Find where the given text appears and provide that cell's center as [x, y] coordinate. 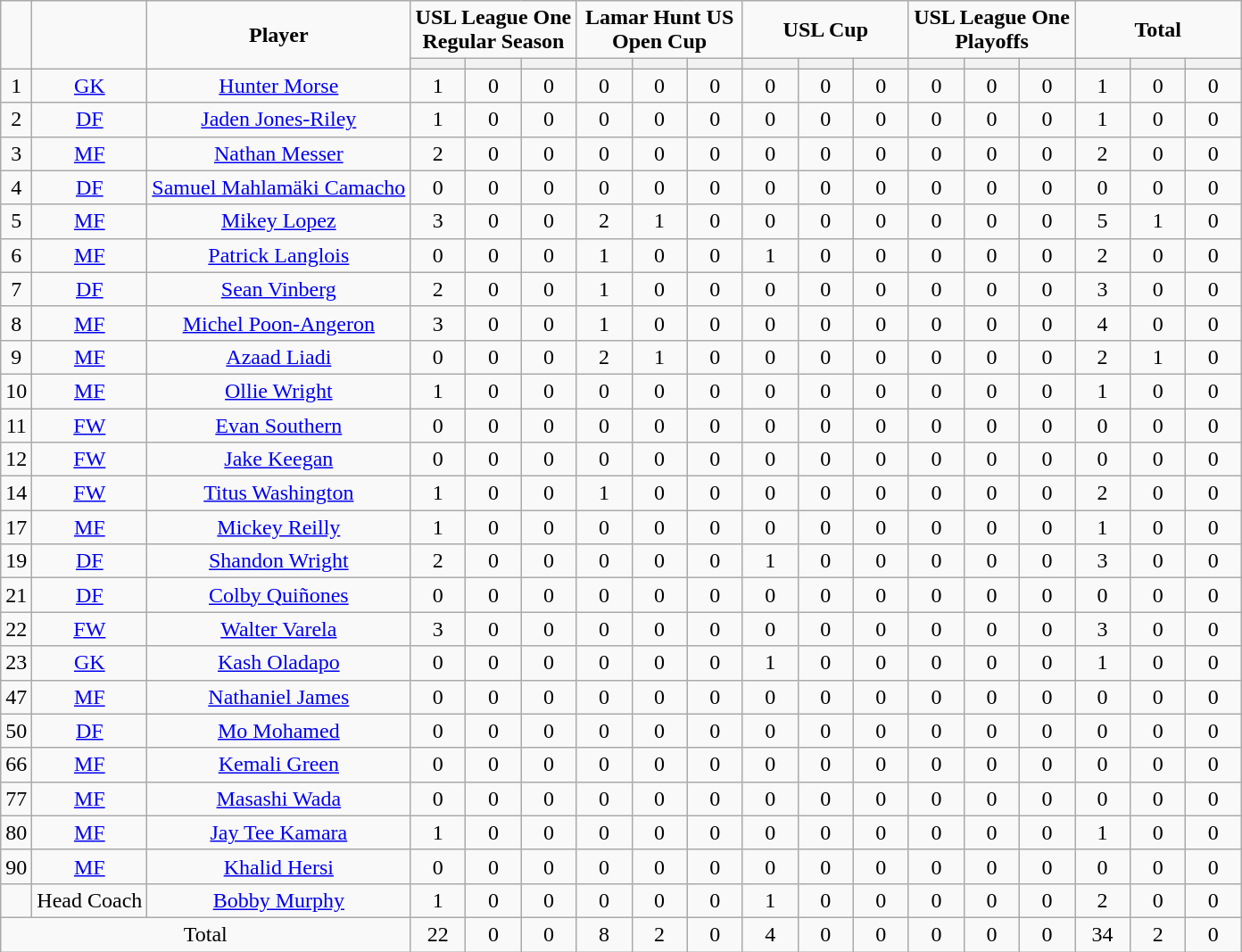
6 [16, 255]
Sean Vinberg [278, 289]
Colby Quiñones [278, 595]
Mikey Lopez [278, 221]
Walter Varela [278, 629]
Jaden Jones-Riley [278, 120]
34 [1103, 934]
9 [16, 357]
Shandon Wright [278, 561]
Kash Oladapo [278, 663]
USL Cup [825, 30]
66 [16, 765]
Michel Poon-Angeron [278, 323]
90 [16, 866]
Mickey Reilly [278, 527]
Mo Mohamed [278, 731]
77 [16, 799]
Azaad Liadi [278, 357]
Patrick Langlois [278, 255]
12 [16, 459]
21 [16, 595]
Jake Keegan [278, 459]
7 [16, 289]
Masashi Wada [278, 799]
USL League One Playoffs [991, 30]
Titus Washington [278, 493]
11 [16, 426]
23 [16, 663]
Evan Southern [278, 426]
USL League One Regular Season [493, 30]
Khalid Hersi [278, 866]
Nathaniel James [278, 697]
Lamar Hunt US Open Cup [659, 30]
Ollie Wright [278, 391]
Bobby Murphy [278, 900]
17 [16, 527]
14 [16, 493]
80 [16, 832]
Hunter Morse [278, 86]
Jay Tee Kamara [278, 832]
19 [16, 561]
50 [16, 731]
Head Coach [89, 900]
Samuel Mahlamäki Camacho [278, 187]
47 [16, 697]
Nathan Messer [278, 153]
Kemali Green [278, 765]
10 [16, 391]
Player [278, 35]
